Capture the cell that displays the provided text and extract its (X, Y) central coordinate. 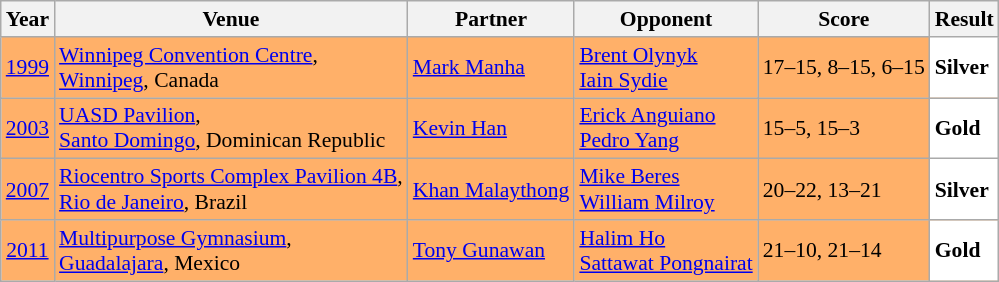
Score (844, 19)
2003 (28, 128)
2007 (28, 190)
15–5, 15–3 (844, 128)
Tony Gunawan (492, 250)
Riocentro Sports Complex Pavilion 4B,Rio de Janeiro, Brazil (231, 190)
2011 (28, 250)
Brent Olynyk Iain Sydie (666, 68)
Partner (492, 19)
1999 (28, 68)
Kevin Han (492, 128)
Winnipeg Convention Centre,Winnipeg, Canada (231, 68)
Erick Anguiano Pedro Yang (666, 128)
20–22, 13–21 (844, 190)
Mark Manha (492, 68)
Venue (231, 19)
17–15, 8–15, 6–15 (844, 68)
Halim Ho Sattawat Pongnairat (666, 250)
Result (964, 19)
Multipurpose Gymnasium,Guadalajara, Mexico (231, 250)
Opponent (666, 19)
Year (28, 19)
Khan Malaythong (492, 190)
21–10, 21–14 (844, 250)
Mike Beres William Milroy (666, 190)
UASD Pavilion,Santo Domingo, Dominican Republic (231, 128)
